Pinpoint the cell where the given text exists, returning its (X, Y) midpoint coordinate. 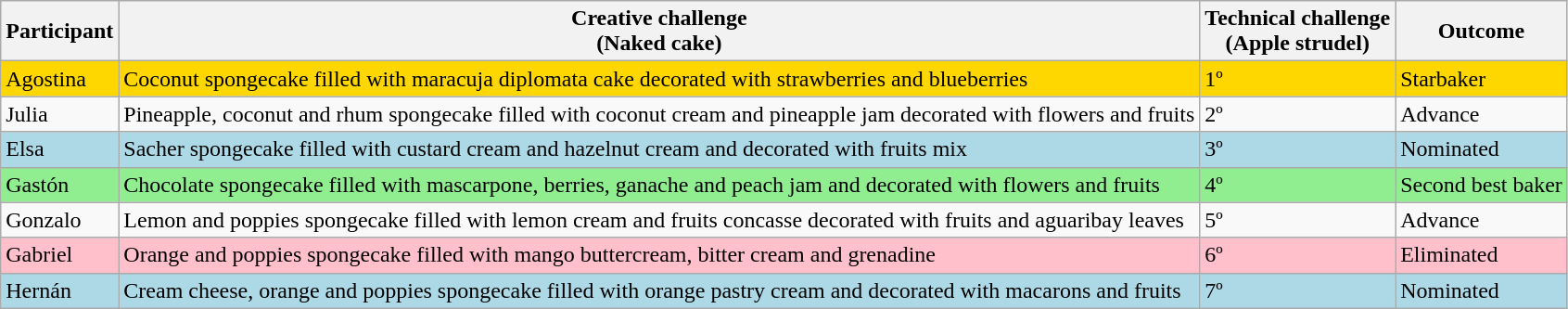
Gabriel (59, 255)
Outcome (1482, 32)
2º (1298, 114)
6º (1298, 255)
Starbaker (1482, 79)
Technical challenge(Apple strudel) (1298, 32)
Lemon and poppies spongecake filled with lemon cream and fruits concasse decorated with fruits and aguaribay leaves (659, 220)
Creative challenge(Naked cake) (659, 32)
7º (1298, 290)
5º (1298, 220)
Chocolate spongecake filled with mascarpone, berries, ganache and peach jam and decorated with flowers and fruits (659, 185)
3º (1298, 149)
Hernán (59, 290)
Participant (59, 32)
Julia (59, 114)
Second best baker (1482, 185)
Gastón (59, 185)
Coconut spongecake filled with maracuja diplomata cake decorated with strawberries and blueberries (659, 79)
Orange and poppies spongecake filled with mango buttercream, bitter cream and grenadine (659, 255)
Gonzalo (59, 220)
Elsa (59, 149)
Pineapple, coconut and rhum spongecake filled with coconut cream and pineapple jam decorated with flowers and fruits (659, 114)
Sacher spongecake filled with custard cream and hazelnut cream and decorated with fruits mix (659, 149)
1º (1298, 79)
Eliminated (1482, 255)
Cream cheese, orange and poppies spongecake filled with orange pastry cream and decorated with macarons and fruits (659, 290)
Agostina (59, 79)
4º (1298, 185)
